For the text-containing cell, return its midpoint in [x, y] coordinate format. 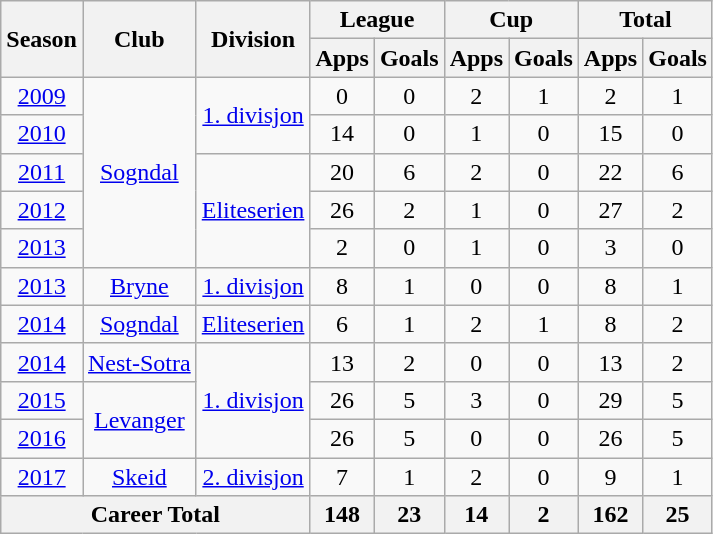
Skeid [139, 477]
Division [253, 39]
Club [139, 39]
2012 [42, 210]
2011 [42, 172]
2010 [42, 134]
Season [42, 39]
League [377, 20]
2. divisjon [253, 477]
20 [342, 172]
2009 [42, 96]
162 [610, 515]
Bryne [139, 286]
27 [610, 210]
22 [610, 172]
148 [342, 515]
2016 [42, 438]
23 [409, 515]
Cup [511, 20]
29 [610, 400]
7 [342, 477]
Total [645, 20]
15 [610, 134]
2017 [42, 477]
25 [678, 515]
Nest-Sotra [139, 362]
Career Total [156, 515]
Levanger [139, 419]
2015 [42, 400]
9 [610, 477]
